Detect which cell encompasses the target text, then output its (x, y) center coordinate. 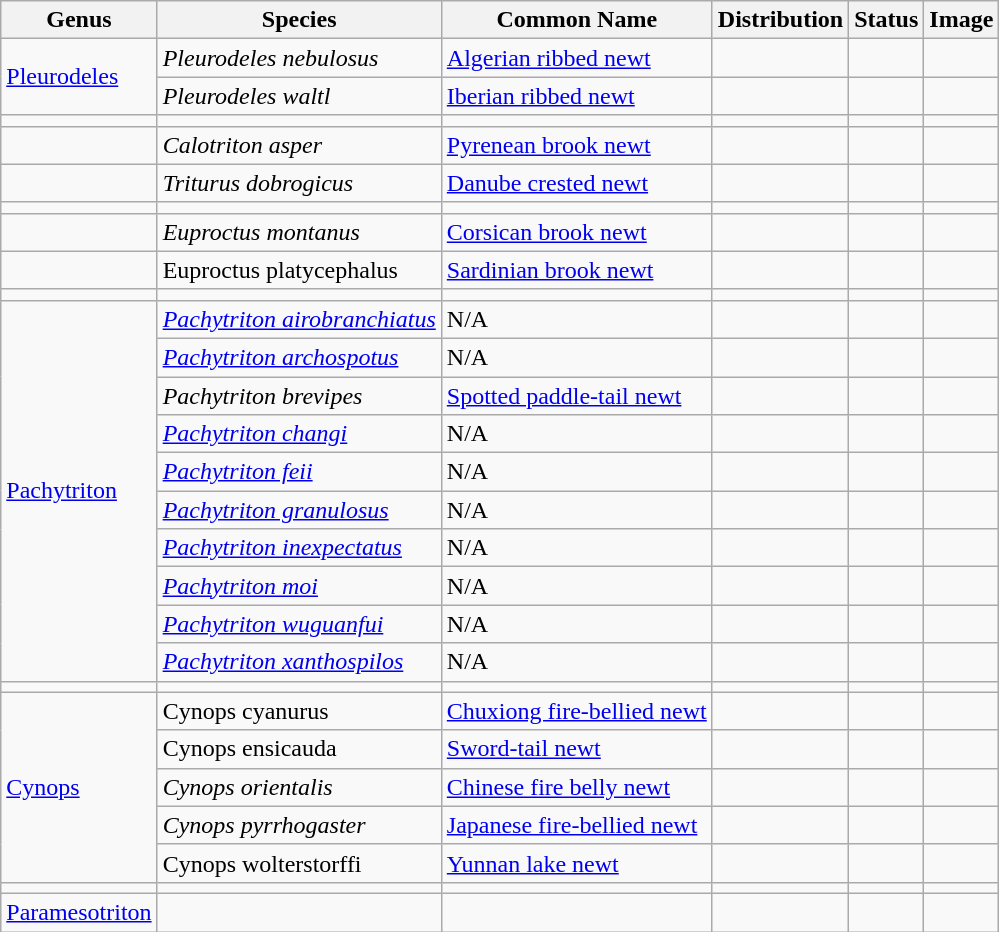
Pachytriton wuguanfui (299, 624)
Cynops (79, 787)
Danube crested newt (576, 183)
Chuxiong fire-bellied newt (576, 711)
Sword-tail newt (576, 749)
Triturus dobrogicus (299, 183)
Pachytriton changi (299, 434)
Yunnan lake newt (576, 863)
Iberian ribbed newt (576, 96)
Pleurodeles nebulosus (299, 58)
Pachytriton airobranchiatus (299, 319)
Sardinian brook newt (576, 270)
Pachytriton xanthospilos (299, 662)
Image (962, 20)
Status (886, 20)
Pleurodeles (79, 77)
Common Name (576, 20)
Paramesotriton (79, 912)
Japanese fire-bellied newt (576, 825)
Corsican brook newt (576, 232)
Cynops pyrrhogaster (299, 825)
Distribution (780, 20)
Pachytriton brevipes (299, 395)
Cynops ensicauda (299, 749)
Euproctus platycephalus (299, 270)
Species (299, 20)
Pyrenean brook newt (576, 145)
Cynops orientalis (299, 787)
Pachytriton (79, 490)
Pachytriton inexpectatus (299, 548)
Cynops cyanurus (299, 711)
Algerian ribbed newt (576, 58)
Genus (79, 20)
Euproctus montanus (299, 232)
Cynops wolterstorffi (299, 863)
Calotriton asper (299, 145)
Pachytriton granulosus (299, 510)
Spotted paddle-tail newt (576, 395)
Pleurodeles waltl (299, 96)
Pachytriton moi (299, 586)
Chinese fire belly newt (576, 787)
Pachytriton feii (299, 472)
Pachytriton archospotus (299, 357)
